Identify which cell holds the provided text, then report its (x, y) central coordinate. 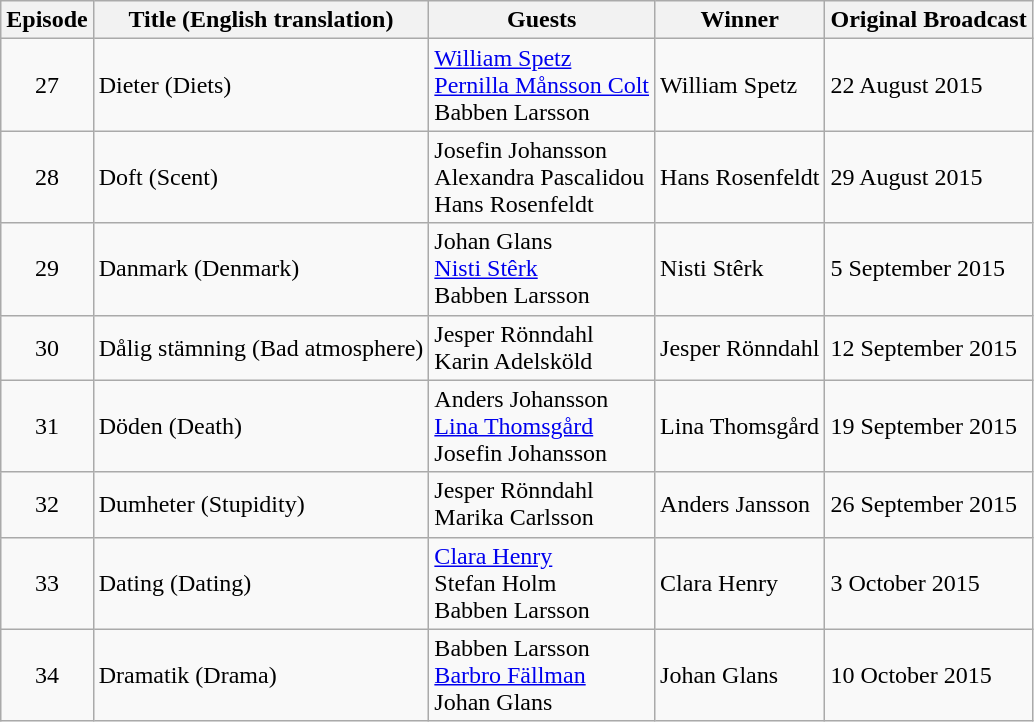
Anders Jansson (740, 504)
28 (47, 177)
Döden (Death) (261, 426)
Danmark (Denmark) (261, 269)
34 (47, 675)
Nisti Stêrk (740, 269)
29 (47, 269)
Johan GlansNisti StêrkBabben Larsson (542, 269)
12 September 2015 (928, 348)
Original Broadcast (928, 20)
Winner (740, 20)
Dating (Dating) (261, 583)
Dålig stämning (Bad atmosphere) (261, 348)
Title (English translation) (261, 20)
Anders JohanssonLina ThomsgårdJosefin Johansson (542, 426)
Hans Rosenfeldt (740, 177)
William SpetzPernilla Månsson ColtBabben Larsson (542, 85)
Clara HenryStefan HolmBabben Larsson (542, 583)
Lina Thomsgård (740, 426)
27 (47, 85)
Johan Glans (740, 675)
Doft (Scent) (261, 177)
Babben LarssonBarbro FällmanJohan Glans (542, 675)
31 (47, 426)
22 August 2015 (928, 85)
10 October 2015 (928, 675)
Josefin JohanssonAlexandra PascalidouHans Rosenfeldt (542, 177)
29 August 2015 (928, 177)
33 (47, 583)
Dramatik (Drama) (261, 675)
5 September 2015 (928, 269)
Jesper Rönndahl (740, 348)
3 October 2015 (928, 583)
Clara Henry (740, 583)
Dumheter (Stupidity) (261, 504)
19 September 2015 (928, 426)
William Spetz (740, 85)
Episode (47, 20)
30 (47, 348)
Guests (542, 20)
26 September 2015 (928, 504)
Jesper RönndahlKarin Adelsköld (542, 348)
Jesper RönndahlMarika Carlsson (542, 504)
Dieter (Diets) (261, 85)
32 (47, 504)
